Return the (X, Y) coordinate for the center point of the cell that contains the specified text.  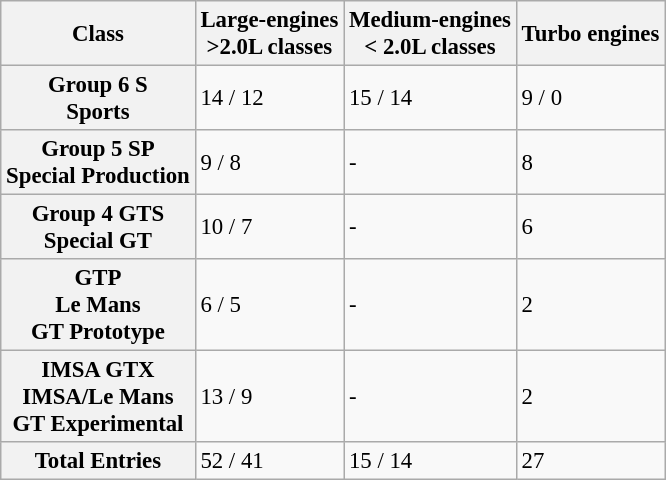
6 / 5 (270, 305)
Medium-engines < 2.0L classes (430, 34)
Group 4 GTS Special GT (98, 228)
52 / 41 (270, 461)
Group 5 SP Special Production (98, 162)
27 (590, 461)
Total Entries (98, 461)
GTP Le MansGT Prototype (98, 305)
6 (590, 228)
Turbo engines (590, 34)
14 / 12 (270, 98)
Group 6 S Sports (98, 98)
13 / 9 (270, 397)
Class (98, 34)
IMSA GTX IMSA/Le MansGT Experimental (98, 397)
9 / 8 (270, 162)
10 / 7 (270, 228)
9 / 0 (590, 98)
Large-engines >2.0L classes (270, 34)
8 (590, 162)
